Return the [X, Y] coordinate for the center point of the cell that contains the specified text.  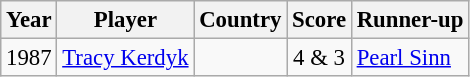
Tracy Kerdyk [126, 58]
Country [240, 20]
Pearl Sinn [410, 58]
Runner-up [410, 20]
4 & 3 [320, 58]
Player [126, 20]
Score [320, 20]
Year [29, 20]
1987 [29, 58]
